Locate the cell with the specified text and output its [x, y] center coordinate. 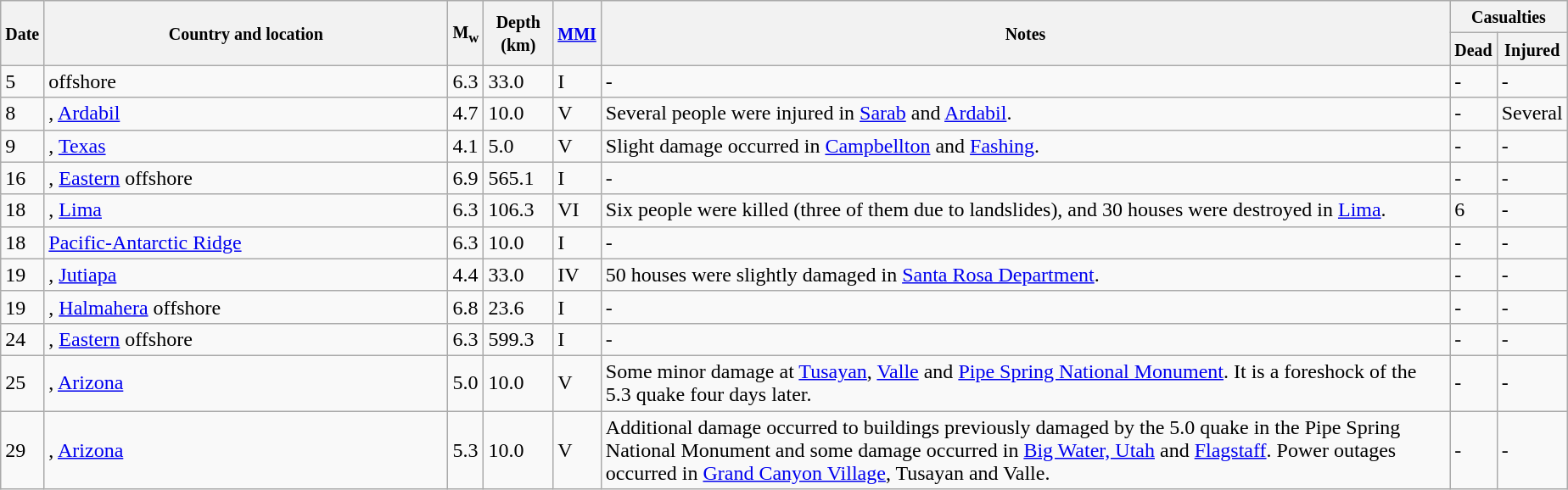
25 [22, 383]
IV [577, 275]
Several [1532, 114]
5 [22, 81]
23.6 [518, 307]
29 [22, 449]
4.7 [466, 114]
offshore [246, 81]
, Ardabil [246, 114]
9 [22, 146]
Pacific-Antarctic Ridge [246, 242]
4.4 [466, 275]
VI [577, 210]
Several people were injured in Sarab and Ardabil. [1025, 114]
Slight damage occurred in Campbellton and Fashing. [1025, 146]
24 [22, 339]
6 [1474, 210]
, Texas [246, 146]
Country and location [246, 33]
, Jutiapa [246, 275]
50 houses were slightly damaged in Santa Rosa Department. [1025, 275]
565.1 [518, 178]
599.3 [518, 339]
, Lima [246, 210]
16 [22, 178]
Dead [1474, 49]
Six people were killed (three of them due to landslides), and 30 houses were destroyed in Lima. [1025, 210]
4.1 [466, 146]
, Halmahera offshore [246, 307]
MMI [577, 33]
Notes [1025, 33]
6.9 [466, 178]
5.3 [466, 449]
Injured [1532, 49]
Casualties [1509, 17]
Depth (km) [518, 33]
106.3 [518, 210]
8 [22, 114]
6.8 [466, 307]
Date [22, 33]
Some minor damage at Tusayan, Valle and Pipe Spring National Monument. It is a foreshock of the 5.3 quake four days later. [1025, 383]
Mw [466, 33]
